Capture the cell that displays the provided text and extract its [x, y] central coordinate. 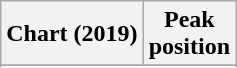
Peakposition [189, 34]
Chart (2019) [72, 34]
